Determine the [X, Y] coordinate at the center of the cell enclosing the given text.  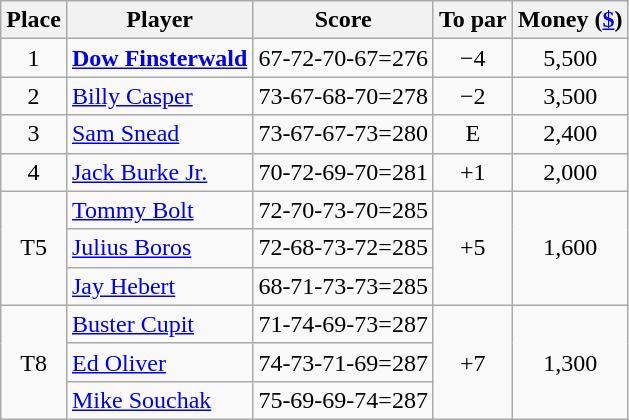
Billy Casper [159, 96]
Jack Burke Jr. [159, 172]
Sam Snead [159, 134]
Score [344, 20]
74-73-71-69=287 [344, 362]
Buster Cupit [159, 324]
2,400 [570, 134]
67-72-70-67=276 [344, 58]
73-67-67-73=280 [344, 134]
72-70-73-70=285 [344, 210]
73-67-68-70=278 [344, 96]
75-69-69-74=287 [344, 400]
1 [34, 58]
+7 [472, 362]
70-72-69-70=281 [344, 172]
T8 [34, 362]
+5 [472, 248]
Julius Boros [159, 248]
To par [472, 20]
3 [34, 134]
4 [34, 172]
68-71-73-73=285 [344, 286]
72-68-73-72=285 [344, 248]
Tommy Bolt [159, 210]
1,600 [570, 248]
5,500 [570, 58]
3,500 [570, 96]
Ed Oliver [159, 362]
E [472, 134]
+1 [472, 172]
Jay Hebert [159, 286]
1,300 [570, 362]
Place [34, 20]
Money ($) [570, 20]
71-74-69-73=287 [344, 324]
2 [34, 96]
−2 [472, 96]
2,000 [570, 172]
Mike Souchak [159, 400]
T5 [34, 248]
Dow Finsterwald [159, 58]
−4 [472, 58]
Player [159, 20]
